Pinpoint the cell where the given text exists, returning its [X, Y] midpoint coordinate. 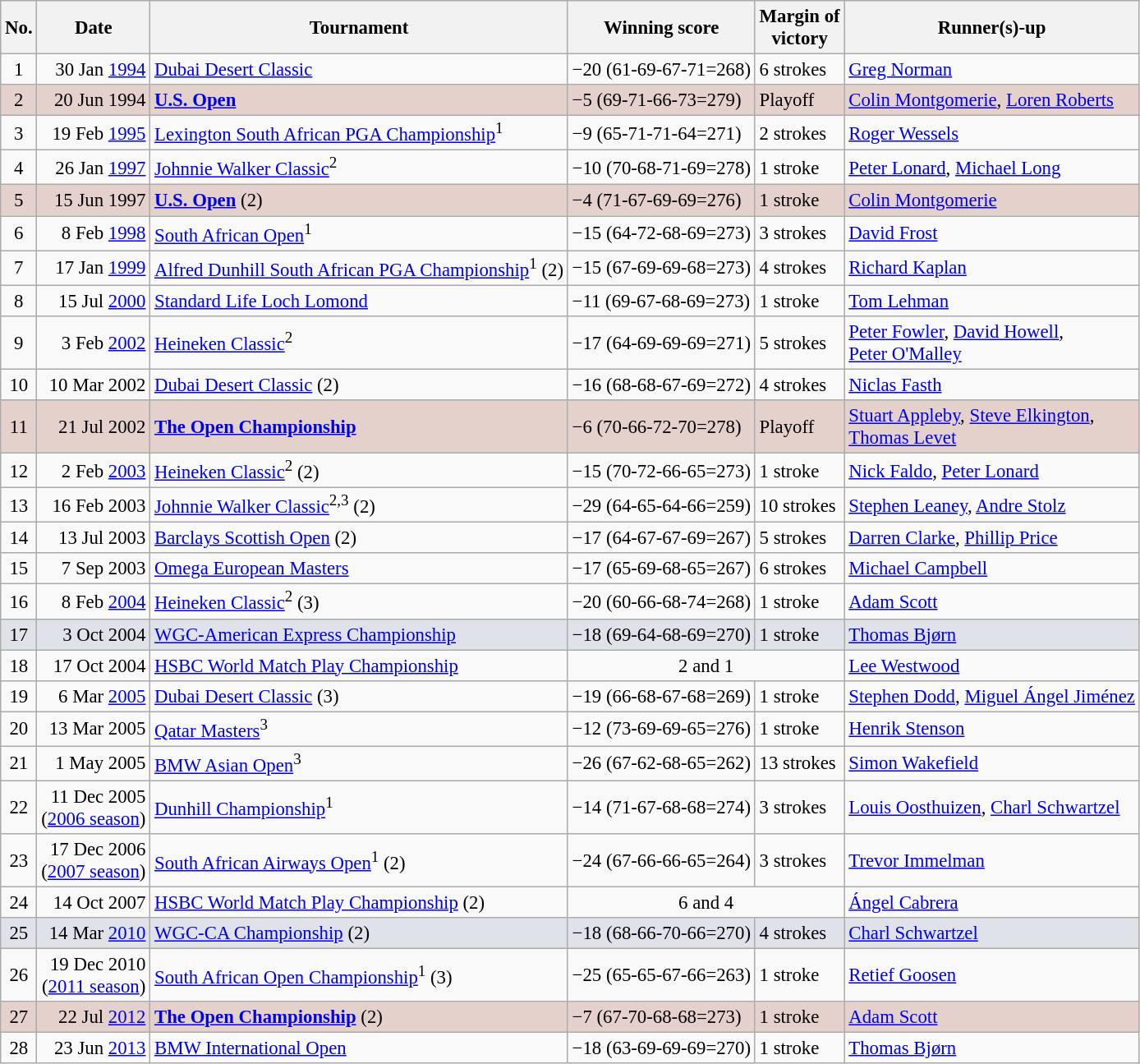
30 Jan 1994 [94, 70]
8 [19, 301]
David Frost [992, 233]
11 [19, 427]
11 Dec 2005(2006 season) [94, 807]
No. [19, 28]
Colin Montgomerie, Loren Roberts [992, 100]
−4 (71-67-69-69=276) [661, 200]
BMW Asian Open3 [360, 763]
15 [19, 569]
13 Mar 2005 [94, 729]
6 Mar 2005 [94, 696]
10 Mar 2002 [94, 385]
−15 (70-72-66-65=273) [661, 470]
3 [19, 133]
−18 (63-69-69-69=270) [661, 1048]
−20 (60-66-68-74=268) [661, 601]
19 Dec 2010(2011 season) [94, 976]
Simon Wakefield [992, 763]
17 Oct 2004 [94, 666]
U.S. Open (2) [360, 200]
WGC-American Express Championship [360, 634]
−18 (68-66-70-66=270) [661, 933]
8 Feb 2004 [94, 601]
Michael Campbell [992, 569]
−10 (70-68-71-69=278) [661, 168]
Niclas Fasth [992, 385]
Tournament [360, 28]
Nick Faldo, Peter Lonard [992, 470]
Peter Fowler, David Howell, Peter O'Malley [992, 343]
U.S. Open [360, 100]
21 [19, 763]
20 Jun 1994 [94, 100]
Date [94, 28]
Roger Wessels [992, 133]
Runner(s)-up [992, 28]
Greg Norman [992, 70]
21 Jul 2002 [94, 427]
Heineken Classic2 (3) [360, 601]
Tom Lehman [992, 301]
South African Open1 [360, 233]
22 [19, 807]
Stephen Dodd, Miguel Ángel Jiménez [992, 696]
3 Feb 2002 [94, 343]
10 [19, 385]
BMW International Open [360, 1048]
16 [19, 601]
13 [19, 505]
10 strokes [800, 505]
Stephen Leaney, Andre Stolz [992, 505]
12 [19, 470]
Richard Kaplan [992, 268]
6 [19, 233]
−5 (69-71-66-73=279) [661, 100]
23 Jun 2013 [94, 1048]
Margin ofvictory [800, 28]
15 Jun 1997 [94, 200]
Johnnie Walker Classic2,3 (2) [360, 505]
Colin Montgomerie [992, 200]
Trevor Immelman [992, 861]
18 [19, 666]
−24 (67-66-66-65=264) [661, 861]
19 [19, 696]
15 Jul 2000 [94, 301]
−7 (67-70-68-68=273) [661, 1017]
Darren Clarke, Phillip Price [992, 538]
Dubai Desert Classic [360, 70]
2 and 1 [706, 666]
8 Feb 1998 [94, 233]
−16 (68-68-67-69=272) [661, 385]
1 [19, 70]
Johnnie Walker Classic2 [360, 168]
19 Feb 1995 [94, 133]
17 Jan 1999 [94, 268]
Stuart Appleby, Steve Elkington, Thomas Levet [992, 427]
−15 (64-72-68-69=273) [661, 233]
−25 (65-65-67-66=263) [661, 976]
14 [19, 538]
−26 (67-62-68-65=262) [661, 763]
−11 (69-67-68-69=273) [661, 301]
South African Airways Open1 (2) [360, 861]
Standard Life Loch Lomond [360, 301]
1 May 2005 [94, 763]
3 Oct 2004 [94, 634]
22 Jul 2012 [94, 1017]
−9 (65-71-71-64=271) [661, 133]
14 Mar 2010 [94, 933]
16 Feb 2003 [94, 505]
4 [19, 168]
Barclays Scottish Open (2) [360, 538]
2 [19, 100]
7 [19, 268]
26 [19, 976]
9 [19, 343]
−17 (65-69-68-65=267) [661, 569]
−18 (69-64-68-69=270) [661, 634]
Lee Westwood [992, 666]
−12 (73-69-69-65=276) [661, 729]
24 [19, 903]
Retief Goosen [992, 976]
−17 (64-69-69-69=271) [661, 343]
−19 (66-68-67-68=269) [661, 696]
Peter Lonard, Michael Long [992, 168]
South African Open Championship1 (3) [360, 976]
25 [19, 933]
26 Jan 1997 [94, 168]
Alfred Dunhill South African PGA Championship1 (2) [360, 268]
14 Oct 2007 [94, 903]
20 [19, 729]
23 [19, 861]
The Open Championship [360, 427]
Omega European Masters [360, 569]
HSBC World Match Play Championship [360, 666]
−14 (71-67-68-68=274) [661, 807]
2 strokes [800, 133]
Heineken Classic2 [360, 343]
Ángel Cabrera [992, 903]
Lexington South African PGA Championship1 [360, 133]
HSBC World Match Play Championship (2) [360, 903]
2 Feb 2003 [94, 470]
27 [19, 1017]
17 Dec 2006(2007 season) [94, 861]
Qatar Masters3 [360, 729]
−17 (64-67-67-69=267) [661, 538]
Charl Schwartzel [992, 933]
Dubai Desert Classic (3) [360, 696]
13 Jul 2003 [94, 538]
−20 (61-69-67-71=268) [661, 70]
Dubai Desert Classic (2) [360, 385]
−15 (67-69-69-68=273) [661, 268]
6 and 4 [706, 903]
−29 (64-65-64-66=259) [661, 505]
Winning score [661, 28]
Dunhill Championship1 [360, 807]
Louis Oosthuizen, Charl Schwartzel [992, 807]
Henrik Stenson [992, 729]
7 Sep 2003 [94, 569]
17 [19, 634]
5 [19, 200]
The Open Championship (2) [360, 1017]
28 [19, 1048]
WGC-CA Championship (2) [360, 933]
Heineken Classic2 (2) [360, 470]
13 strokes [800, 763]
−6 (70-66-72-70=278) [661, 427]
